Extract the (X, Y) coordinate from the center of the cell holding the provided text.  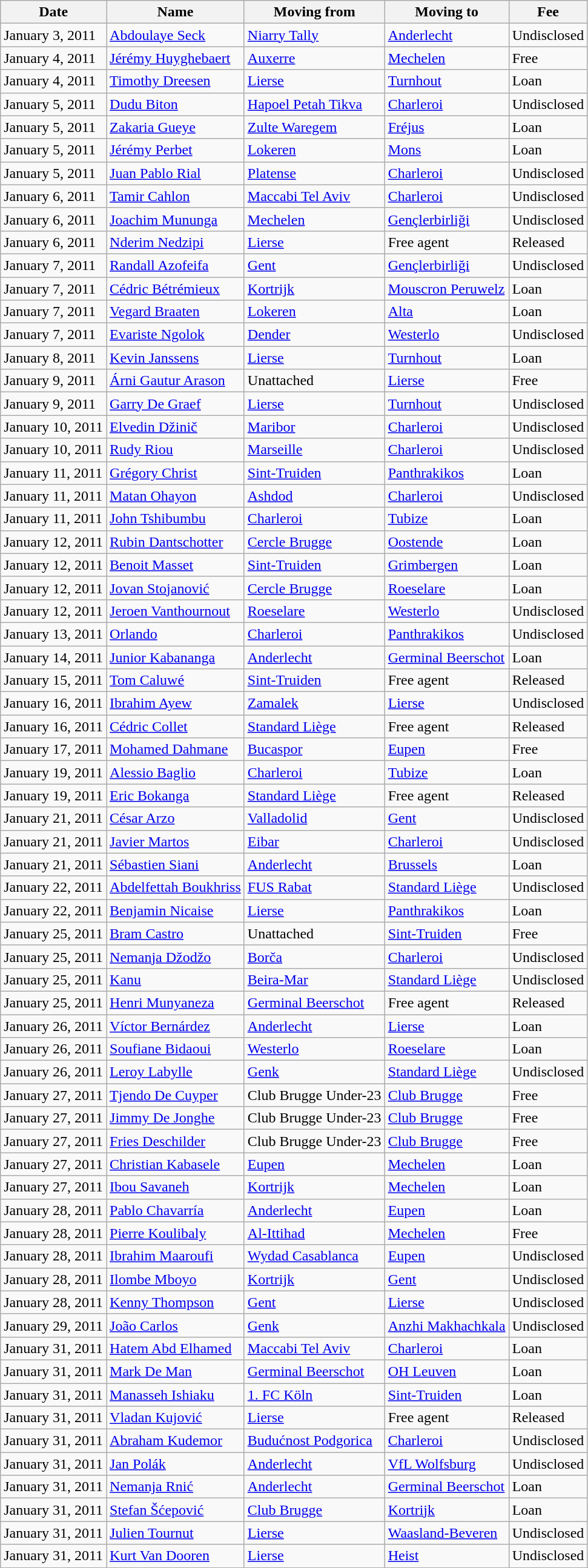
João Carlos (176, 1325)
Moving from (314, 12)
Timothy Dreesen (176, 81)
Valladolid (314, 819)
Eric Bokanga (176, 796)
Jérémy Huyghebaert (176, 58)
Ilombe Mboyo (176, 1279)
Marseille (314, 450)
Kevin Janssens (176, 358)
Nderim Nedzipi (176, 242)
Nemanja Rnić (176, 1487)
Abdelfettah Boukhriss (176, 888)
January 29, 2011 (53, 1325)
Platense (314, 173)
Leroy Labylle (176, 1072)
Zulte Waregem (314, 127)
Benjamin Nicaise (176, 911)
Auxerre (314, 58)
Grégory Christ (176, 473)
Henri Munyaneza (176, 1003)
Bram Castro (176, 934)
Abdoulaye Seck (176, 35)
January 17, 2011 (53, 749)
Rudy Riou (176, 450)
Cédric Bétrémieux (176, 289)
Orlando (176, 634)
Ibrahim Ayew (176, 703)
Árni Gautur Arason (176, 381)
Rubin Dantschotter (176, 542)
Dender (314, 335)
Eibar (314, 842)
Date (53, 12)
Sébastien Siani (176, 865)
Vladan Kujović (176, 1418)
Elvedin Džinič (176, 427)
Juan Pablo Rial (176, 173)
Kurt Van Dooren (176, 1556)
Nemanja Džodžo (176, 957)
Mons (447, 150)
Moving to (447, 12)
Ibou Savaneh (176, 1187)
Junior Kabananga (176, 657)
Heist (447, 1556)
Ibrahim Maaroufi (176, 1256)
Dudu Biton (176, 104)
Name (176, 12)
Brussels (447, 865)
Joachim Mununga (176, 219)
Alta (447, 312)
Budućnost Podgorica (314, 1441)
Cédric Collet (176, 726)
Stefan Šćepović (176, 1510)
Abraham Kudemor (176, 1441)
January 3, 2011 (53, 35)
Matan Ohayon (176, 496)
OH Leuven (447, 1371)
Fréjus (447, 127)
Waasland-Beveren (447, 1533)
Zamalek (314, 703)
January 14, 2011 (53, 657)
Jeroen Vanthournout (176, 611)
Bucaspor (314, 749)
January 8, 2011 (53, 358)
Benoit Masset (176, 565)
Javier Martos (176, 842)
Jan Polák (176, 1464)
Kanu (176, 980)
Tamir Cahlon (176, 196)
FUS Rabat (314, 888)
Jimmy De Jonghe (176, 1118)
Pierre Koulibaly (176, 1233)
Randall Azofeifa (176, 265)
Julien Tournut (176, 1533)
Maribor (314, 427)
Hapoel Petah Tikva (314, 104)
Wydad Casablanca (314, 1256)
Oostende (447, 542)
Evariste Ngolok (176, 335)
César Arzo (176, 819)
VfL Wolfsburg (447, 1464)
Jovan Stojanović (176, 588)
Grimbergen (447, 565)
Ashdod (314, 496)
Pablo Chavarría (176, 1210)
Garry De Graef (176, 404)
Borča (314, 957)
January 15, 2011 (53, 680)
Beira-Mar (314, 980)
Hatem Abd Elhamed (176, 1348)
Zakaria Gueye (176, 127)
Anzhi Makhachkala (447, 1325)
Niarry Tally (314, 35)
January 13, 2011 (53, 634)
Jérémy Perbet (176, 150)
Alessio Baglio (176, 772)
Al-Ittihad (314, 1233)
Soufiane Bidaoui (176, 1049)
Fee (548, 12)
Mark De Man (176, 1371)
Manasseh Ishiaku (176, 1394)
Fries Deschilder (176, 1141)
Mouscron Peruwelz (447, 289)
Vegard Braaten (176, 312)
Kenny Thompson (176, 1302)
1. FC Köln (314, 1394)
Mohamed Dahmane (176, 749)
John Tshibumbu (176, 519)
Christian Kabasele (176, 1164)
Víctor Bernárdez (176, 1026)
Tom Caluwé (176, 680)
Tjendo De Cuyper (176, 1095)
